Pinpoint the cell where the given text exists, returning its (x, y) midpoint coordinate. 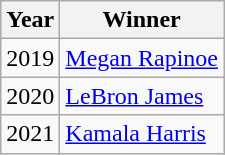
Winner (142, 20)
LeBron James (142, 96)
Kamala Harris (142, 134)
2021 (30, 134)
2020 (30, 96)
2019 (30, 58)
Megan Rapinoe (142, 58)
Year (30, 20)
